Return the (X, Y) coordinate for the center point of the cell that contains the specified text.  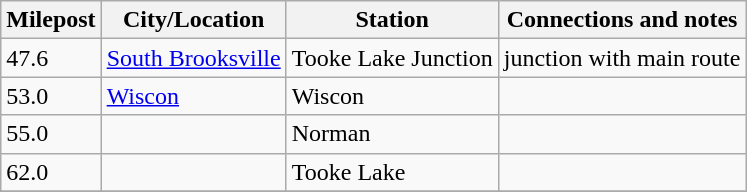
53.0 (51, 96)
Tooke Lake Junction (392, 58)
Milepost (51, 20)
Station (392, 20)
62.0 (51, 172)
55.0 (51, 134)
junction with main route (622, 58)
47.6 (51, 58)
South Brooksville (194, 58)
Norman (392, 134)
Tooke Lake (392, 172)
Connections and notes (622, 20)
City/Location (194, 20)
